Search for the cell housing the specified text and yield its [x, y] center coordinate. 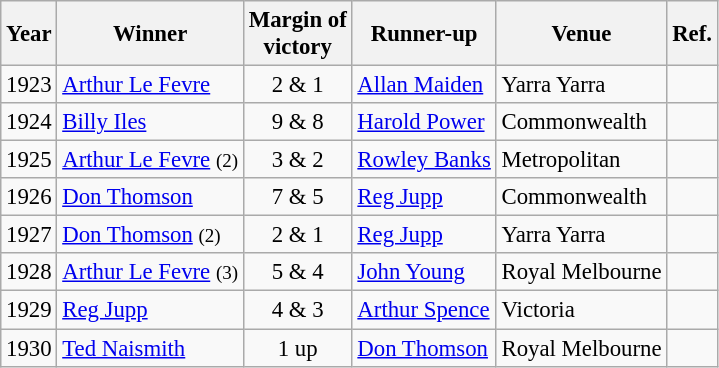
Margin ofvictory [298, 34]
4 & 3 [298, 310]
1924 [29, 122]
1926 [29, 197]
Arthur Le Fevre (3) [150, 273]
Arthur Spence [424, 310]
Ref. [692, 34]
Arthur Le Fevre (2) [150, 160]
1 up [298, 348]
John Young [424, 273]
Harold Power [424, 122]
Ted Naismith [150, 348]
1928 [29, 273]
1923 [29, 85]
7 & 5 [298, 197]
9 & 8 [298, 122]
1925 [29, 160]
Victoria [582, 310]
Year [29, 34]
5 & 4 [298, 273]
Venue [582, 34]
Metropolitan [582, 160]
Billy Iles [150, 122]
Runner-up [424, 34]
1929 [29, 310]
Arthur Le Fevre [150, 85]
Don Thomson (2) [150, 235]
1927 [29, 235]
Allan Maiden [424, 85]
Rowley Banks [424, 160]
1930 [29, 348]
3 & 2 [298, 160]
Winner [150, 34]
